Return [X, Y] of the center of cell containing provided text 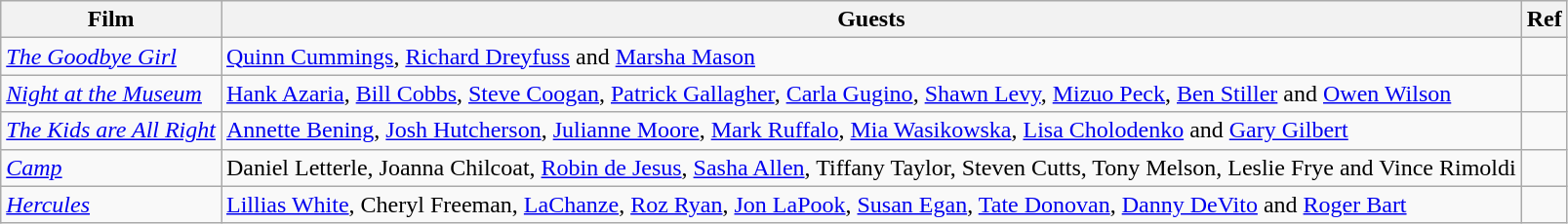
Hank Azaria, Bill Cobbs, Steve Coogan, Patrick Gallagher, Carla Gugino, Shawn Levy, Mizuo Peck, Ben Stiller and Owen Wilson [870, 93]
Camp [111, 168]
Hercules [111, 205]
Daniel Letterle, Joanna Chilcoat, Robin de Jesus, Sasha Allen, Tiffany Taylor, Steven Cutts, Tony Melson, Leslie Frye and Vince Rimoldi [870, 168]
Night at the Museum [111, 93]
Annette Bening, Josh Hutcherson, Julianne Moore, Mark Ruffalo, Mia Wasikowska, Lisa Cholodenko and Gary Gilbert [870, 131]
The Goodbye Girl [111, 56]
Film [111, 19]
Lillias White, Cheryl Freeman, LaChanze, Roz Ryan, Jon LaPook, Susan Egan, Tate Donovan, Danny DeVito and Roger Bart [870, 205]
Guests [870, 19]
Ref [1544, 19]
Quinn Cummings, Richard Dreyfuss and Marsha Mason [870, 56]
The Kids are All Right [111, 131]
